Capture the cell that displays the provided text and extract its (x, y) central coordinate. 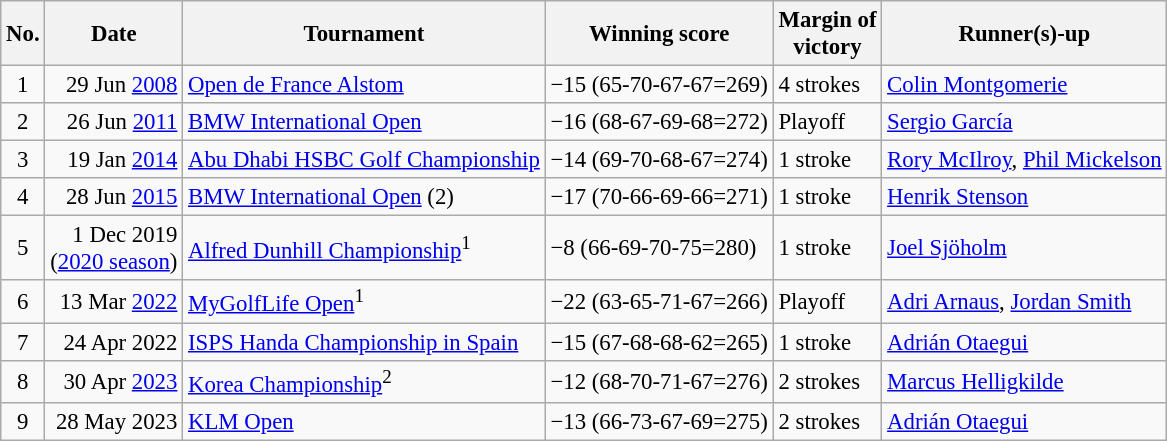
24 Apr 2022 (114, 342)
Date (114, 34)
ISPS Handa Championship in Spain (364, 342)
30 Apr 2023 (114, 381)
Tournament (364, 34)
7 (23, 342)
MyGolfLife Open1 (364, 301)
−22 (63-65-71-67=266) (659, 301)
Runner(s)-up (1024, 34)
−8 (66-69-70-75=280) (659, 248)
9 (23, 421)
Henrik Stenson (1024, 197)
−15 (67-68-68-62=265) (659, 342)
4 (23, 197)
Margin ofvictory (828, 34)
2 (23, 122)
Joel Sjöholm (1024, 248)
BMW International Open (364, 122)
Marcus Helligkilde (1024, 381)
−15 (65-70-67-67=269) (659, 85)
Colin Montgomerie (1024, 85)
KLM Open (364, 421)
26 Jun 2011 (114, 122)
8 (23, 381)
−14 (69-70-68-67=274) (659, 160)
Rory McIlroy, Phil Mickelson (1024, 160)
Sergio García (1024, 122)
Korea Championship2 (364, 381)
Adri Arnaus, Jordan Smith (1024, 301)
28 Jun 2015 (114, 197)
3 (23, 160)
−17 (70-66-69-66=271) (659, 197)
Winning score (659, 34)
−13 (66-73-67-69=275) (659, 421)
5 (23, 248)
1 Dec 2019(2020 season) (114, 248)
4 strokes (828, 85)
19 Jan 2014 (114, 160)
Alfred Dunhill Championship1 (364, 248)
13 Mar 2022 (114, 301)
No. (23, 34)
Abu Dhabi HSBC Golf Championship (364, 160)
BMW International Open (2) (364, 197)
−16 (68-67-69-68=272) (659, 122)
29 Jun 2008 (114, 85)
28 May 2023 (114, 421)
1 (23, 85)
Open de France Alstom (364, 85)
−12 (68-70-71-67=276) (659, 381)
6 (23, 301)
